From the cell containing the given text, extract its center point as [x, y] coordinate. 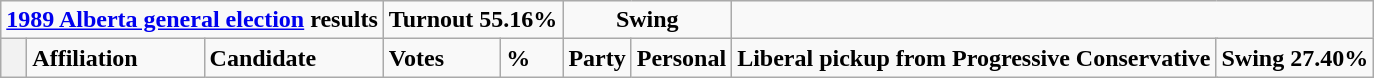
Turnout 55.16% [473, 20]
Swing 27.40% [1295, 58]
Personal [681, 58]
% [532, 58]
Affiliation [116, 58]
Party [597, 58]
1989 Alberta general election results [192, 20]
Swing [648, 20]
Candidate [294, 58]
Liberal pickup from Progressive Conservative [974, 58]
Votes [442, 58]
